Identify which cell holds the provided text, then report its (x, y) central coordinate. 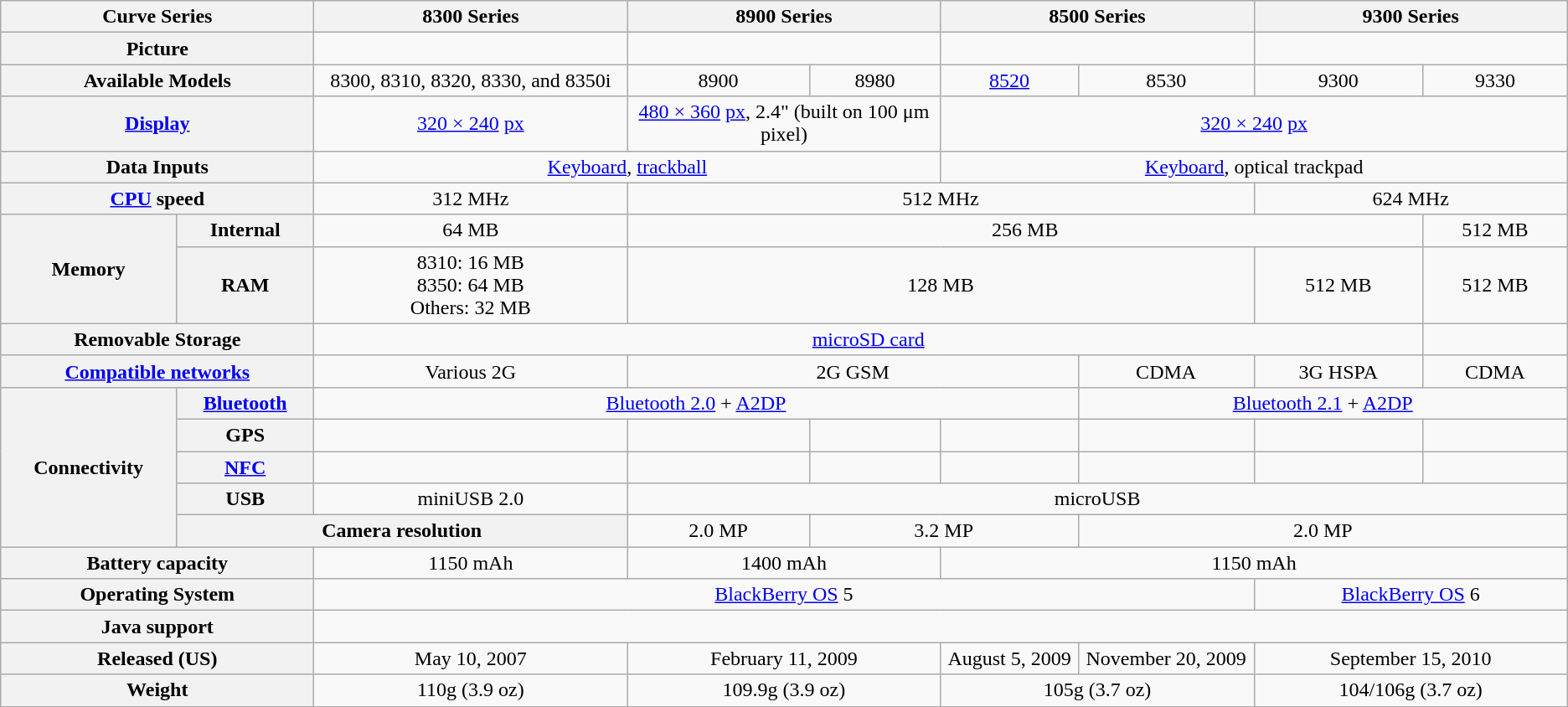
Compatible networks (157, 371)
NFC (245, 467)
Bluetooth 2.1 + A2DP (1323, 403)
8500 Series (1097, 17)
microUSB (1097, 499)
Removable Storage (157, 339)
Picture (157, 49)
3G HSPA (1338, 371)
Curve Series (157, 17)
Java support (157, 627)
109.9g (3.9 oz) (784, 690)
480 × 360 px, 2.4" (built on 100 μm pixel) (784, 124)
9300 Series (1411, 17)
2G GSM (853, 371)
CPU speed (157, 199)
Memory (89, 269)
Keyboard, optical trackpad (1254, 167)
Battery capacity (157, 563)
USB (245, 499)
November 20, 2009 (1166, 658)
8530 (1166, 80)
September 15, 2010 (1411, 658)
312 MHz (471, 199)
8520 (1009, 80)
104/106g (3.7 oz) (1411, 690)
9330 (1496, 80)
64 MB (471, 230)
Various 2G (471, 371)
Bluetooth 2.0 + A2DP (696, 403)
1400 mAh (784, 563)
February 11, 2009 (784, 658)
Released (US) (157, 658)
Keyboard, trackball (627, 167)
8900 (719, 80)
8980 (874, 80)
miniUSB 2.0 (471, 499)
128 MB (941, 285)
Display (157, 124)
9300 (1338, 80)
BlackBerry OS 6 (1411, 595)
microSD card (869, 339)
Weight (157, 690)
512 MHz (941, 199)
GPS (245, 435)
105g (3.7 oz) (1097, 690)
8300, 8310, 8320, 8330, and 8350i (471, 80)
RAM (245, 285)
Operating System (157, 595)
Camera resolution (401, 531)
Data Inputs (157, 167)
May 10, 2007 (471, 658)
110g (3.9 oz) (471, 690)
Internal (245, 230)
624 MHz (1411, 199)
256 MB (1025, 230)
Connectivity (89, 467)
August 5, 2009 (1009, 658)
8900 Series (784, 17)
Available Models (157, 80)
8300 Series (471, 17)
BlackBerry OS 5 (784, 595)
3.2 MP (943, 531)
Bluetooth (245, 403)
8310: 16 MB 8350: 64 MB Others: 32 MB (471, 285)
